Capture the cell that displays the provided text and extract its [x, y] central coordinate. 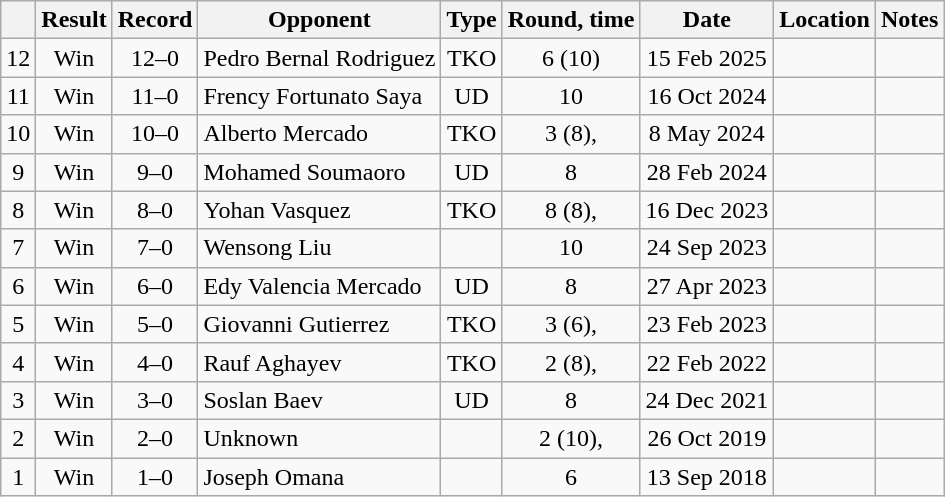
Giovanni Gutierrez [320, 324]
11–0 [155, 96]
Rauf Aghayev [320, 362]
9 [18, 172]
12–0 [155, 58]
Notes [909, 20]
3 (8), [571, 134]
Wensong Liu [320, 248]
8 (8), [571, 210]
23 Feb 2023 [707, 324]
1 [18, 477]
28 Feb 2024 [707, 172]
9–0 [155, 172]
Joseph Omana [320, 477]
4–0 [155, 362]
2 [18, 438]
11 [18, 96]
Mohamed Soumaoro [320, 172]
7–0 [155, 248]
2 (8), [571, 362]
3–0 [155, 400]
Type [472, 20]
16 Dec 2023 [707, 210]
13 Sep 2018 [707, 477]
Record [155, 20]
3 [18, 400]
8 May 2024 [707, 134]
12 [18, 58]
Date [707, 20]
2 (10), [571, 438]
Pedro Bernal Rodriguez [320, 58]
Frency Fortunato Saya [320, 96]
2–0 [155, 438]
5 [18, 324]
7 [18, 248]
Unknown [320, 438]
27 Apr 2023 [707, 286]
8–0 [155, 210]
24 Dec 2021 [707, 400]
16 Oct 2024 [707, 96]
Soslan Baev [320, 400]
24 Sep 2023 [707, 248]
10–0 [155, 134]
3 (6), [571, 324]
Yohan Vasquez [320, 210]
6 (10) [571, 58]
22 Feb 2022 [707, 362]
Round, time [571, 20]
Alberto Mercado [320, 134]
6–0 [155, 286]
Opponent [320, 20]
1–0 [155, 477]
15 Feb 2025 [707, 58]
26 Oct 2019 [707, 438]
Edy Valencia Mercado [320, 286]
5–0 [155, 324]
4 [18, 362]
Location [825, 20]
Result [74, 20]
